Locate the cell with the specified text and output its [X, Y] center coordinate. 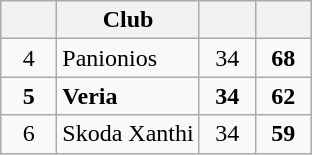
Veria [128, 96]
4 [29, 58]
Skoda Xanthi [128, 134]
6 [29, 134]
68 [283, 58]
5 [29, 96]
59 [283, 134]
Club [128, 20]
62 [283, 96]
Panionios [128, 58]
